Provide the [X, Y] coordinate of the cell's center where the given text is located.  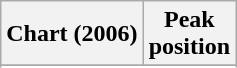
Peakposition [189, 34]
Chart (2006) [72, 34]
